From the cell containing the given text, extract its center point as (x, y) coordinate. 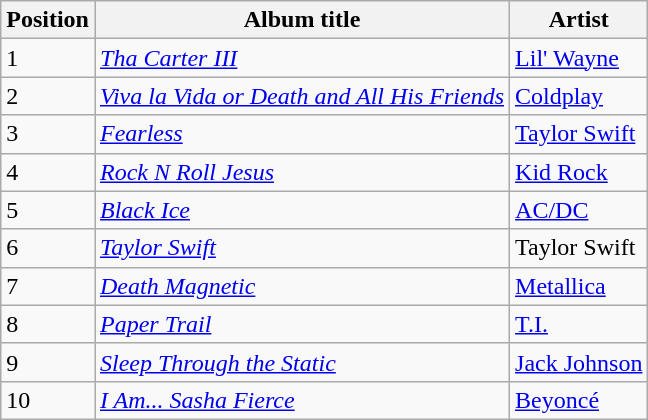
Jack Johnson (579, 362)
Fearless (302, 134)
5 (48, 210)
Metallica (579, 286)
Viva la Vida or Death and All His Friends (302, 96)
Artist (579, 20)
Sleep Through the Static (302, 362)
2 (48, 96)
7 (48, 286)
Position (48, 20)
10 (48, 400)
3 (48, 134)
9 (48, 362)
AC/DC (579, 210)
Rock N Roll Jesus (302, 172)
Black Ice (302, 210)
8 (48, 324)
Tha Carter III (302, 58)
Paper Trail (302, 324)
Lil' Wayne (579, 58)
Beyoncé (579, 400)
4 (48, 172)
I Am... Sasha Fierce (302, 400)
1 (48, 58)
T.I. (579, 324)
Album title (302, 20)
6 (48, 248)
Coldplay (579, 96)
Kid Rock (579, 172)
Death Magnetic (302, 286)
